For the text-containing cell, return its midpoint in (X, Y) coordinate format. 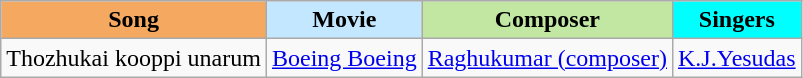
Composer (547, 20)
Raghukumar (composer) (547, 58)
Movie (344, 20)
Boeing Boeing (344, 58)
K.J.Yesudas (736, 58)
Thozhukai kooppi unarum (134, 58)
Song (134, 20)
Singers (736, 20)
